Search for the cell housing the specified text and yield its (X, Y) center coordinate. 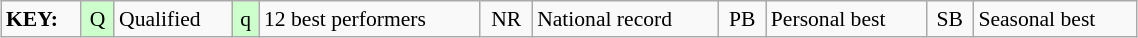
Personal best (846, 19)
National record (626, 19)
Seasonal best (1055, 19)
12 best performers (370, 19)
PB (742, 19)
Qualified (173, 19)
q (246, 19)
KEY: (41, 19)
NR (506, 19)
SB (950, 19)
Q (98, 19)
